Capture the cell that displays the provided text and extract its (X, Y) central coordinate. 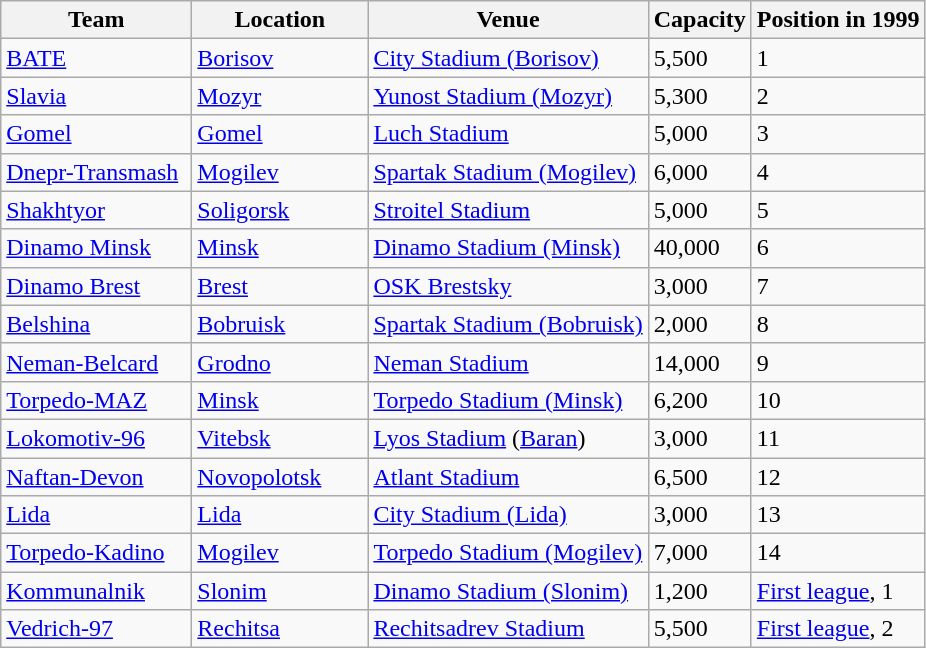
7 (838, 286)
Kommunalnik (96, 591)
40,000 (700, 248)
Lyos Stadium (Baran) (508, 438)
Torpedo-Kadino (96, 553)
8 (838, 324)
Dinamo Stadium (Slonim) (508, 591)
BATE (96, 58)
Vitebsk (280, 438)
Torpedo Stadium (Minsk) (508, 400)
11 (838, 438)
7,000 (700, 553)
Venue (508, 20)
Naftan-Devon (96, 477)
Bobruisk (280, 324)
Borisov (280, 58)
Location (280, 20)
1 (838, 58)
Torpedo-MAZ (96, 400)
Dnepr-Transmash (96, 172)
12 (838, 477)
Neman Stadium (508, 362)
14 (838, 553)
Dinamo Minsk (96, 248)
City Stadium (Lida) (508, 515)
Dinamo Stadium (Minsk) (508, 248)
10 (838, 400)
Rechitsadrev Stadium (508, 629)
Rechitsa (280, 629)
6,000 (700, 172)
Luch Stadium (508, 134)
9 (838, 362)
Capacity (700, 20)
Team (96, 20)
Belshina (96, 324)
Yunost Stadium (Mozyr) (508, 96)
Position in 1999 (838, 20)
OSK Brestsky (508, 286)
14,000 (700, 362)
Slavia (96, 96)
5,300 (700, 96)
Vedrich-97 (96, 629)
Stroitel Stadium (508, 210)
Neman-Belcard (96, 362)
Novopolotsk (280, 477)
Torpedo Stadium (Mogilev) (508, 553)
Grodno (280, 362)
Atlant Stadium (508, 477)
6,200 (700, 400)
6,500 (700, 477)
1,200 (700, 591)
Slonim (280, 591)
Mozyr (280, 96)
Spartak Stadium (Mogilev) (508, 172)
13 (838, 515)
Lokomotiv-96 (96, 438)
First league, 1 (838, 591)
2,000 (700, 324)
4 (838, 172)
First league, 2 (838, 629)
Soligorsk (280, 210)
Shakhtyor (96, 210)
6 (838, 248)
Spartak Stadium (Bobruisk) (508, 324)
5 (838, 210)
Brest (280, 286)
Dinamo Brest (96, 286)
2 (838, 96)
3 (838, 134)
City Stadium (Borisov) (508, 58)
